Locate the cell with the specified text and output its (X, Y) center coordinate. 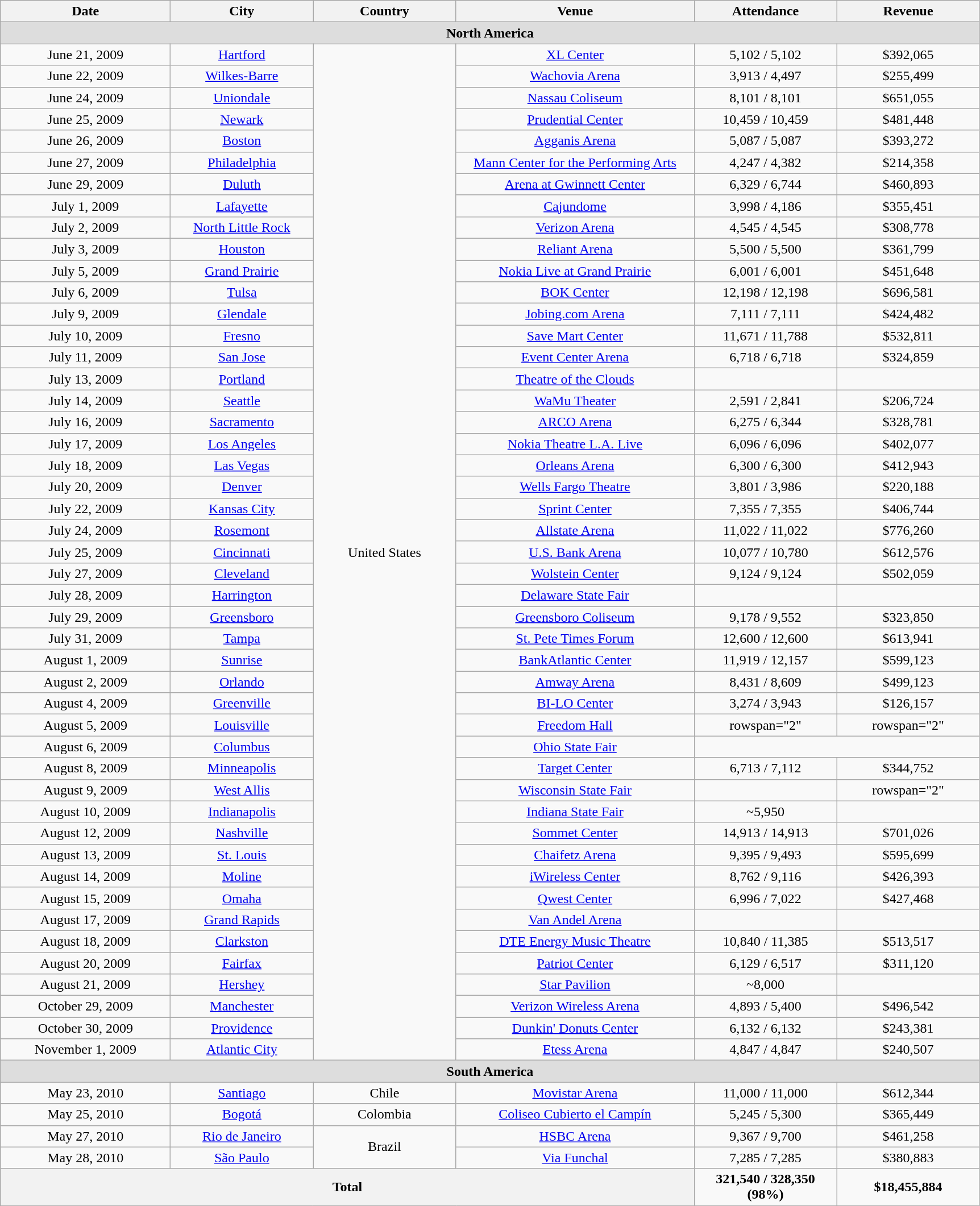
July 28, 2009 (85, 595)
July 25, 2009 (85, 552)
North Little Rock (242, 227)
Date (85, 11)
11,919 / 12,157 (765, 660)
Jobing.com Arena (575, 314)
5,087 / 5,087 (765, 141)
11,000 / 11,000 (765, 1093)
$402,077 (908, 444)
July 27, 2009 (85, 573)
6,718 / 6,718 (765, 357)
Van Andel Arena (575, 920)
$599,123 (908, 660)
$126,157 (908, 704)
8,101 / 8,101 (765, 98)
November 1, 2009 (85, 1050)
Duluth (242, 184)
Delaware State Fair (575, 595)
Louisville (242, 725)
Tampa (242, 639)
4,847 / 4,847 (765, 1050)
United States (384, 552)
~5,950 (765, 812)
$243,381 (908, 1028)
North America (490, 33)
July 18, 2009 (85, 465)
Total (347, 1187)
Grand Prairie (242, 271)
BI-LO Center (575, 704)
9,178 / 9,552 (765, 617)
Portland (242, 379)
July 17, 2009 (85, 444)
Wilkes-Barre (242, 76)
St. Louis (242, 855)
BankAtlantic Center (575, 660)
3,274 / 3,943 (765, 704)
$612,576 (908, 552)
2,591 / 2,841 (765, 401)
Greensboro (242, 617)
10,077 / 10,780 (765, 552)
9,395 / 9,493 (765, 855)
$392,065 (908, 55)
July 10, 2009 (85, 336)
$461,258 (908, 1136)
Boston (242, 141)
July 6, 2009 (85, 293)
June 26, 2009 (85, 141)
October 29, 2009 (85, 1007)
Indianapolis (242, 812)
August 10, 2009 (85, 812)
$451,648 (908, 271)
Seattle (242, 401)
Save Mart Center (575, 336)
Qwest Center (575, 898)
10,459 / 10,459 (765, 119)
Wells Fargo Theatre (575, 487)
Target Center (575, 768)
Country (384, 11)
Mann Center for the Performing Arts (575, 163)
4,545 / 4,545 (765, 227)
August 20, 2009 (85, 963)
July 16, 2009 (85, 422)
August 14, 2009 (85, 876)
Reliant Arena (575, 249)
14,913 / 14,913 (765, 833)
May 27, 2010 (85, 1136)
June 21, 2009 (85, 55)
$513,517 (908, 941)
San Jose (242, 357)
June 24, 2009 (85, 98)
Moline (242, 876)
$460,893 (908, 184)
Indiana State Fair (575, 812)
6,275 / 6,344 (765, 422)
July 3, 2009 (85, 249)
Uniondale (242, 98)
Freedom Hall (575, 725)
9,367 / 9,700 (765, 1136)
BOK Center (575, 293)
WaMu Theater (575, 401)
Nokia Live at Grand Prairie (575, 271)
5,500 / 5,500 (765, 249)
$311,120 (908, 963)
Nassau Coliseum (575, 98)
Greensboro Coliseum (575, 617)
Tulsa (242, 293)
6,329 / 6,744 (765, 184)
$328,781 (908, 422)
Attendance (765, 11)
July 31, 2009 (85, 639)
Minneapolis (242, 768)
Etess Arena (575, 1050)
West Allis (242, 790)
June 25, 2009 (85, 119)
12,600 / 12,600 (765, 639)
~8,000 (765, 985)
3,801 / 3,986 (765, 487)
August 5, 2009 (85, 725)
July 22, 2009 (85, 509)
July 5, 2009 (85, 271)
Kansas City (242, 509)
June 22, 2009 (85, 76)
$532,811 (908, 336)
July 20, 2009 (85, 487)
HSBC Arena (575, 1136)
Cleveland (242, 573)
July 9, 2009 (85, 314)
July 11, 2009 (85, 357)
6,996 / 7,022 (765, 898)
$365,449 (908, 1114)
Orlando (242, 682)
Sprint Center (575, 509)
Ohio State Fair (575, 747)
Clarkston (242, 941)
Revenue (908, 11)
São Paulo (242, 1158)
August 21, 2009 (85, 985)
$323,850 (908, 617)
$355,451 (908, 206)
Fairfax (242, 963)
$499,123 (908, 682)
August 1, 2009 (85, 660)
Colombia (384, 1114)
Cajundome (575, 206)
5,245 / 5,300 (765, 1114)
August 6, 2009 (85, 747)
$412,943 (908, 465)
7,285 / 7,285 (765, 1158)
Wolstein Center (575, 573)
July 1, 2009 (85, 206)
$206,724 (908, 401)
August 9, 2009 (85, 790)
August 12, 2009 (85, 833)
$220,188 (908, 487)
Via Funchal (575, 1158)
Rio de Janeiro (242, 1136)
Houston (242, 249)
$427,468 (908, 898)
$308,778 (908, 227)
$240,507 (908, 1050)
7,111 / 7,111 (765, 314)
Hershey (242, 985)
Glendale (242, 314)
Theatre of the Clouds (575, 379)
July 29, 2009 (85, 617)
Orleans Arena (575, 465)
Movistar Arena (575, 1093)
July 13, 2009 (85, 379)
6,132 / 6,132 (765, 1028)
June 27, 2009 (85, 163)
Event Center Arena (575, 357)
6,713 / 7,112 (765, 768)
$393,272 (908, 141)
August 2, 2009 (85, 682)
3,913 / 4,497 (765, 76)
12,198 / 12,198 (765, 293)
11,671 / 11,788 (765, 336)
Columbus (242, 747)
Grand Rapids (242, 920)
Hartford (242, 55)
Fresno (242, 336)
XL Center (575, 55)
Atlantic City (242, 1050)
Wachovia Arena (575, 76)
Arena at Gwinnett Center (575, 184)
6,129 / 6,517 (765, 963)
6,001 / 6,001 (765, 271)
Bogotá (242, 1114)
11,022 / 11,022 (765, 530)
321,540 / 328,350 (98%) (765, 1187)
$380,883 (908, 1158)
Nashville (242, 833)
DTE Energy Music Theatre (575, 941)
Allstate Arena (575, 530)
Rosemont (242, 530)
Nokia Theatre L.A. Live (575, 444)
$595,699 (908, 855)
$481,448 (908, 119)
Santiago (242, 1093)
Las Vegas (242, 465)
July 2, 2009 (85, 227)
$651,055 (908, 98)
August 4, 2009 (85, 704)
4,893 / 5,400 (765, 1007)
Greenville (242, 704)
10,840 / 11,385 (765, 941)
Lafayette (242, 206)
August 8, 2009 (85, 768)
$496,542 (908, 1007)
$18,455,884 (908, 1187)
August 13, 2009 (85, 855)
Newark (242, 119)
May 28, 2010 (85, 1158)
July 14, 2009 (85, 401)
August 17, 2009 (85, 920)
$502,059 (908, 573)
$613,941 (908, 639)
$255,499 (908, 76)
9,124 / 9,124 (765, 573)
Chile (384, 1093)
Los Angeles (242, 444)
6,300 / 6,300 (765, 465)
Omaha (242, 898)
Wisconsin State Fair (575, 790)
Brazil (384, 1147)
$701,026 (908, 833)
Amway Arena (575, 682)
City (242, 11)
Venue (575, 11)
4,247 / 4,382 (765, 163)
Manchester (242, 1007)
3,998 / 4,186 (765, 206)
May 25, 2010 (85, 1114)
$696,581 (908, 293)
Coliseo Cubierto el Campín (575, 1114)
8,431 / 8,609 (765, 682)
Star Pavilion (575, 985)
South America (490, 1071)
$776,260 (908, 530)
Dunkin' Donuts Center (575, 1028)
Sommet Center (575, 833)
St. Pete Times Forum (575, 639)
Cincinnati (242, 552)
5,102 / 5,102 (765, 55)
$426,393 (908, 876)
$214,358 (908, 163)
Providence (242, 1028)
$424,482 (908, 314)
7,355 / 7,355 (765, 509)
Prudential Center (575, 119)
6,096 / 6,096 (765, 444)
August 15, 2009 (85, 898)
Agganis Arena (575, 141)
July 24, 2009 (85, 530)
$612,344 (908, 1093)
U.S. Bank Arena (575, 552)
Philadelphia (242, 163)
Denver (242, 487)
ARCO Arena (575, 422)
Harrington (242, 595)
May 23, 2010 (85, 1093)
October 30, 2009 (85, 1028)
Sacramento (242, 422)
Chaifetz Arena (575, 855)
$406,744 (908, 509)
$344,752 (908, 768)
Verizon Wireless Arena (575, 1007)
June 29, 2009 (85, 184)
iWireless Center (575, 876)
Verizon Arena (575, 227)
$324,859 (908, 357)
8,762 / 9,116 (765, 876)
Patriot Center (575, 963)
$361,799 (908, 249)
August 18, 2009 (85, 941)
Sunrise (242, 660)
